Identify which cell holds the provided text, then report its [x, y] central coordinate. 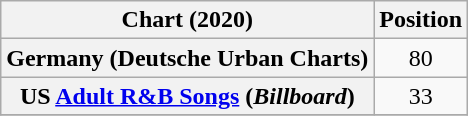
80 [421, 58]
US Adult R&B Songs (Billboard) [188, 96]
Germany (Deutsche Urban Charts) [188, 58]
33 [421, 96]
Chart (2020) [188, 20]
Position [421, 20]
